Search for the cell housing the specified text and yield its [X, Y] center coordinate. 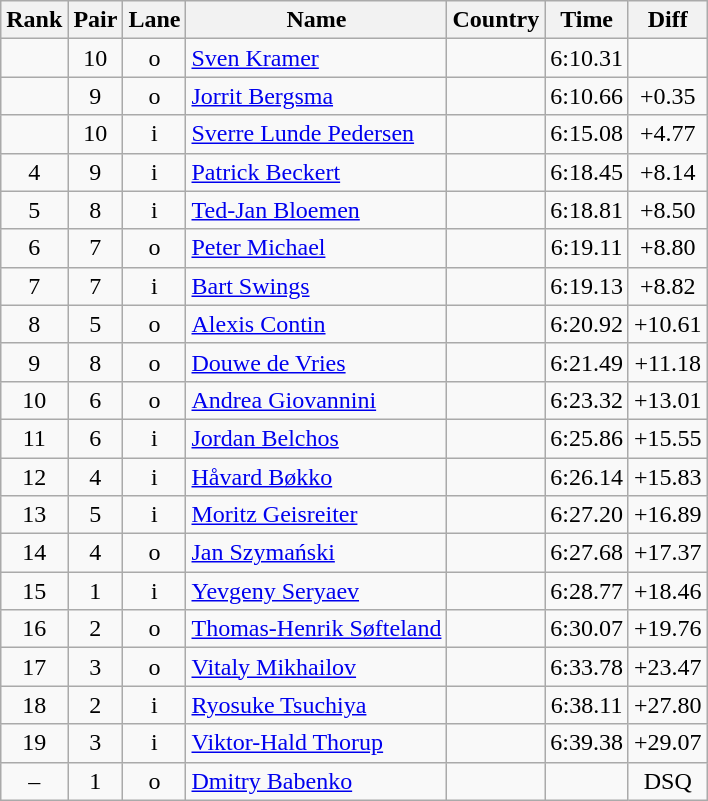
6:19.13 [587, 286]
+10.61 [668, 324]
+13.01 [668, 400]
11 [34, 438]
12 [34, 477]
6:39.38 [587, 743]
6:15.08 [587, 134]
Viktor-Hald Thorup [316, 743]
+18.46 [668, 591]
– [34, 781]
Peter Michael [316, 248]
Time [587, 20]
Moritz Geisreiter [316, 515]
Pair [96, 20]
Sverre Lunde Pedersen [316, 134]
6:10.66 [587, 96]
6:20.92 [587, 324]
+29.07 [668, 743]
+23.47 [668, 667]
13 [34, 515]
Country [496, 20]
Håvard Bøkko [316, 477]
Jordan Belchos [316, 438]
6:18.81 [587, 210]
6:27.20 [587, 515]
19 [34, 743]
+11.18 [668, 362]
6:30.07 [587, 629]
+17.37 [668, 553]
+8.14 [668, 172]
Ryosuke Tsuchiya [316, 705]
+4.77 [668, 134]
6:33.78 [587, 667]
Lane [154, 20]
+16.89 [668, 515]
15 [34, 591]
Diff [668, 20]
6:26.14 [587, 477]
Patrick Beckert [316, 172]
Jan Szymański [316, 553]
Vitaly Mikhailov [316, 667]
6:18.45 [587, 172]
6:10.31 [587, 58]
Name [316, 20]
Sven Kramer [316, 58]
18 [34, 705]
+8.80 [668, 248]
Yevgeny Seryaev [316, 591]
6:23.32 [587, 400]
6:28.77 [587, 591]
6:27.68 [587, 553]
14 [34, 553]
+27.80 [668, 705]
Andrea Giovannini [316, 400]
6:38.11 [587, 705]
17 [34, 667]
6:21.49 [587, 362]
+19.76 [668, 629]
Douwe de Vries [316, 362]
DSQ [668, 781]
+8.82 [668, 286]
Rank [34, 20]
Thomas-Henrik Søfteland [316, 629]
6:19.11 [587, 248]
Jorrit Bergsma [316, 96]
Alexis Contin [316, 324]
Ted-Jan Bloemen [316, 210]
6:25.86 [587, 438]
+15.55 [668, 438]
+0.35 [668, 96]
Bart Swings [316, 286]
+8.50 [668, 210]
16 [34, 629]
+15.83 [668, 477]
Dmitry Babenko [316, 781]
